Return the (X, Y) coordinate for the center point of the cell that contains the specified text.  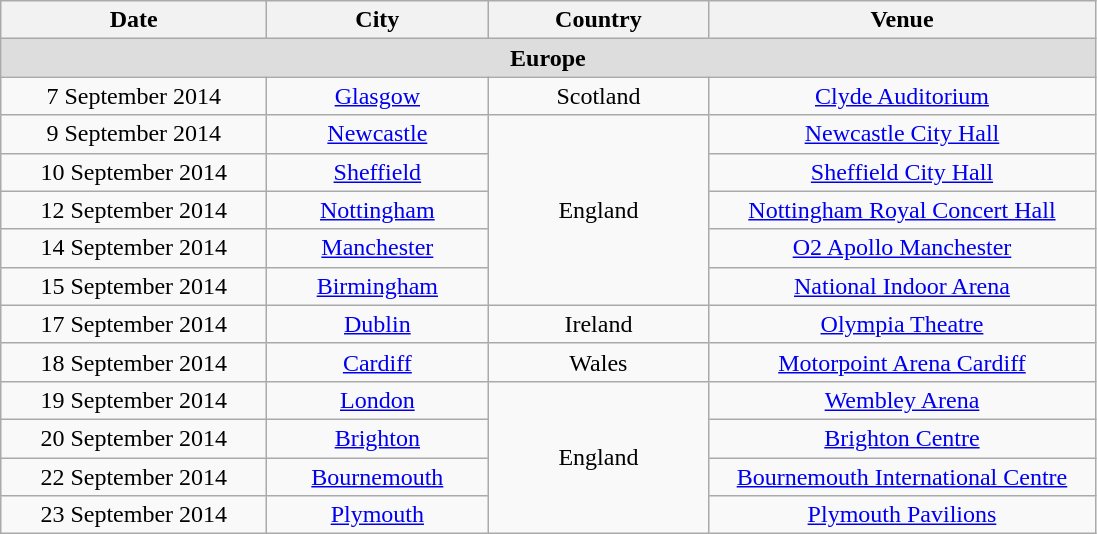
Sheffield City Hall (902, 172)
Newcastle City Hall (902, 134)
15 September 2014 (134, 286)
Birmingham (378, 286)
Dublin (378, 324)
Nottingham Royal Concert Hall (902, 210)
Wembley Arena (902, 400)
Manchester (378, 248)
7 September 2014 (134, 96)
Glasgow (378, 96)
Clyde Auditorium (902, 96)
Ireland (598, 324)
Cardiff (378, 362)
9 September 2014 (134, 134)
National Indoor Arena (902, 286)
Scotland (598, 96)
City (378, 20)
Bournemouth International Centre (902, 477)
Newcastle (378, 134)
14 September 2014 (134, 248)
20 September 2014 (134, 438)
Olympia Theatre (902, 324)
Brighton (378, 438)
Brighton Centre (902, 438)
Sheffield (378, 172)
12 September 2014 (134, 210)
Motorpoint Arena Cardiff (902, 362)
19 September 2014 (134, 400)
Plymouth (378, 515)
17 September 2014 (134, 324)
Bournemouth (378, 477)
London (378, 400)
Country (598, 20)
Wales (598, 362)
22 September 2014 (134, 477)
Venue (902, 20)
Date (134, 20)
Europe (548, 58)
10 September 2014 (134, 172)
18 September 2014 (134, 362)
O2 Apollo Manchester (902, 248)
Nottingham (378, 210)
Plymouth Pavilions (902, 515)
23 September 2014 (134, 515)
